Scan for the cell matching the given text and deliver its [x, y] coordinate at center. 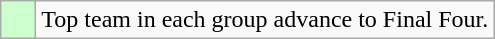
Top team in each group advance to Final Four. [265, 20]
